Find where the given text appears and provide that cell's center as (x, y) coordinate. 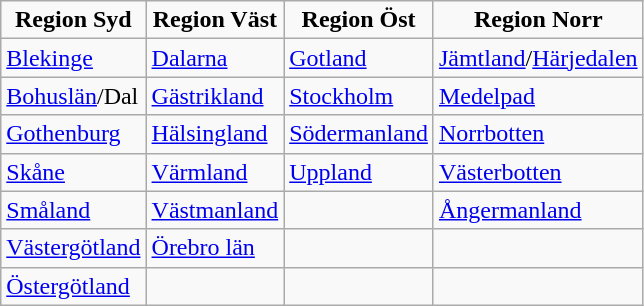
Ångermanland (538, 210)
Uppland (359, 172)
Region Syd (74, 20)
Stockholm (359, 96)
Södermanland (359, 134)
Västergötland (74, 248)
Region Öst (359, 20)
Gotland (359, 58)
Gästrikland (215, 96)
Norrbotten (538, 134)
Skåne (74, 172)
Västmanland (215, 210)
Region Väst (215, 20)
Blekinge (74, 58)
Bohuslän/Dal (74, 96)
Dalarna (215, 58)
Västerbotten (538, 172)
Värmland (215, 172)
Gothenburg (74, 134)
Östergötland (74, 286)
Medelpad (538, 96)
Jämtland/Härjedalen (538, 58)
Småland (74, 210)
Hälsingland (215, 134)
Örebro län (215, 248)
Region Norr (538, 20)
